Detect which cell encompasses the target text, then output its (X, Y) center coordinate. 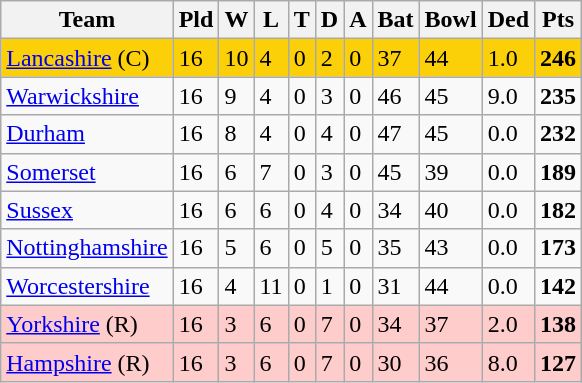
40 (450, 210)
189 (558, 172)
10 (236, 58)
A (358, 20)
9 (236, 96)
W (236, 20)
Pld (196, 20)
Nottinghamshire (87, 248)
31 (396, 286)
Pts (558, 20)
Lancashire (C) (87, 58)
Team (87, 20)
43 (450, 248)
T (302, 20)
1.0 (508, 58)
Warwickshire (87, 96)
Yorkshire (R) (87, 324)
2 (329, 58)
11 (271, 286)
Hampshire (R) (87, 362)
182 (558, 210)
232 (558, 134)
Bat (396, 20)
173 (558, 248)
1 (329, 286)
D (329, 20)
36 (450, 362)
142 (558, 286)
L (271, 20)
Ded (508, 20)
2.0 (508, 324)
Durham (87, 134)
Sussex (87, 210)
39 (450, 172)
Somerset (87, 172)
Bowl (450, 20)
246 (558, 58)
9.0 (508, 96)
30 (396, 362)
47 (396, 134)
138 (558, 324)
46 (396, 96)
8 (236, 134)
235 (558, 96)
35 (396, 248)
Worcestershire (87, 286)
8.0 (508, 362)
127 (558, 362)
